Identify which cell holds the provided text, then report its (x, y) central coordinate. 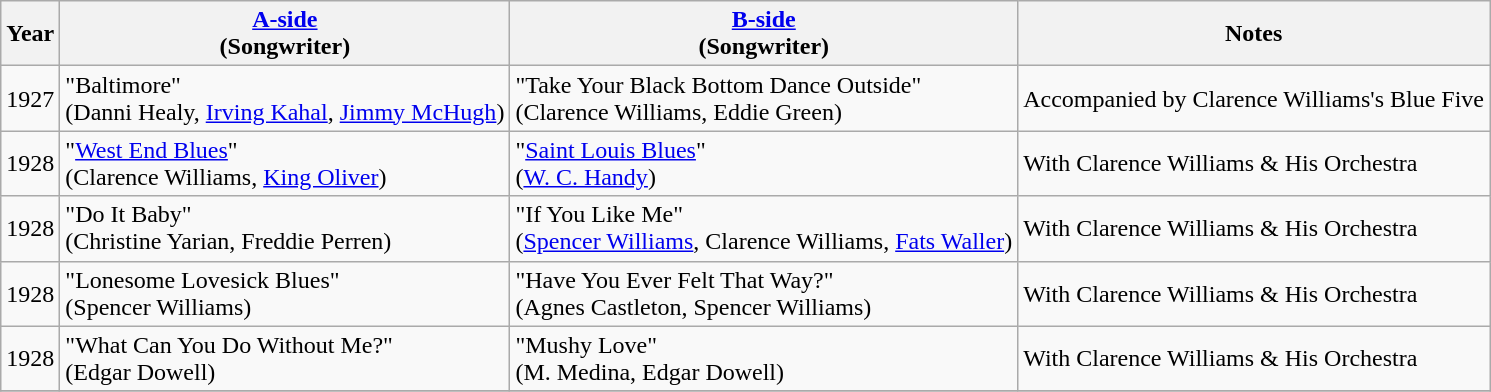
"What Can You Do Without Me?"(Edgar Dowell) (285, 358)
A-side(Songwriter) (285, 34)
B-side(Songwriter) (764, 34)
"Saint Louis Blues"(W. C. Handy) (764, 164)
"West End Blues"(Clarence Williams, King Oliver) (285, 164)
"Take Your Black Bottom Dance Outside"(Clarence Williams, Eddie Green) (764, 98)
Notes (1254, 34)
"Mushy Love"(M. Medina, Edgar Dowell) (764, 358)
Accompanied by Clarence Williams's Blue Five (1254, 98)
"If You Like Me"(Spencer Williams, Clarence Williams, Fats Waller) (764, 228)
Year (30, 34)
"Have You Ever Felt That Way?"(Agnes Castleton, Spencer Williams) (764, 294)
"Lonesome Lovesick Blues"(Spencer Williams) (285, 294)
"Do It Baby"(Christine Yarian, Freddie Perren) (285, 228)
"Baltimore"(Danni Healy, Irving Kahal, Jimmy McHugh) (285, 98)
1927 (30, 98)
